From the cell containing the given text, extract its center point as (x, y) coordinate. 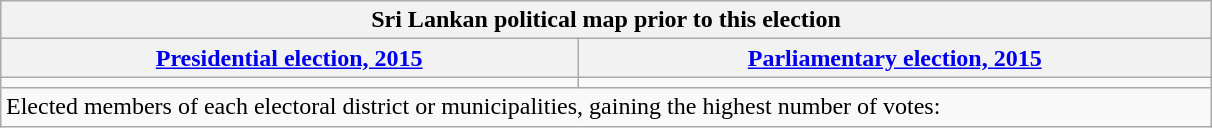
Presidential election, 2015 (288, 58)
Elected members of each electoral district or municipalities, gaining the highest number of votes: (606, 107)
Sri Lankan political map prior to this election (606, 20)
Parliamentary election, 2015 (895, 58)
